Capture the cell that displays the provided text and extract its (x, y) central coordinate. 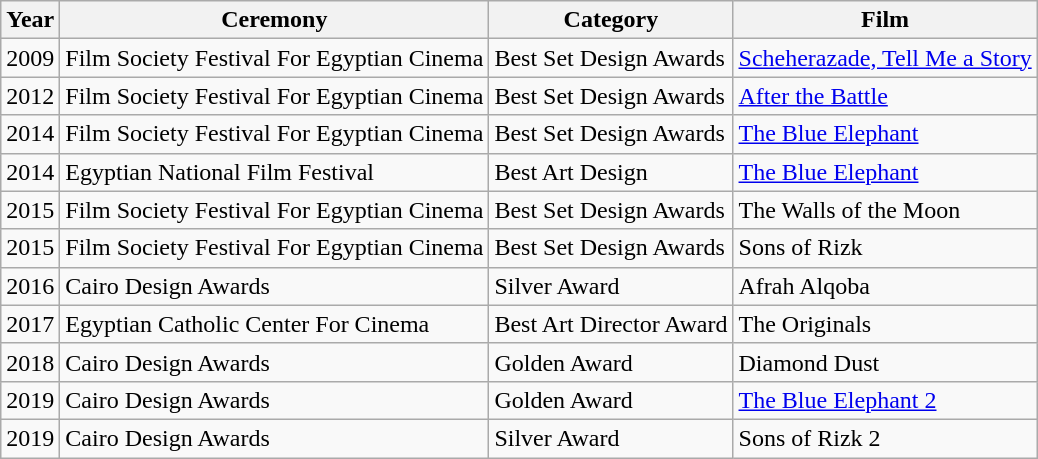
2018 (30, 362)
Category (611, 20)
The Walls of the Moon (885, 210)
Best Art Design (611, 172)
Diamond Dust (885, 362)
Best Art Director Award (611, 324)
Afrah Alqoba (885, 286)
2012 (30, 96)
Scheherazade, Tell Me a Story (885, 58)
The Blue Elephant 2 (885, 400)
2017 (30, 324)
Year (30, 20)
2016 (30, 286)
The Originals (885, 324)
Egyptian National Film Festival (274, 172)
Sons of Rizk (885, 248)
Ceremony (274, 20)
2009 (30, 58)
Sons of Rizk 2 (885, 438)
After the Battle (885, 96)
Egyptian Catholic Center For Cinema (274, 324)
Film (885, 20)
